Pinpoint the cell where the given text exists, returning its [X, Y] midpoint coordinate. 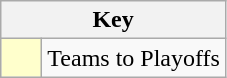
Teams to Playoffs [134, 58]
Key [114, 20]
